Provide the [x, y] coordinate of the cell's center where the given text is located.  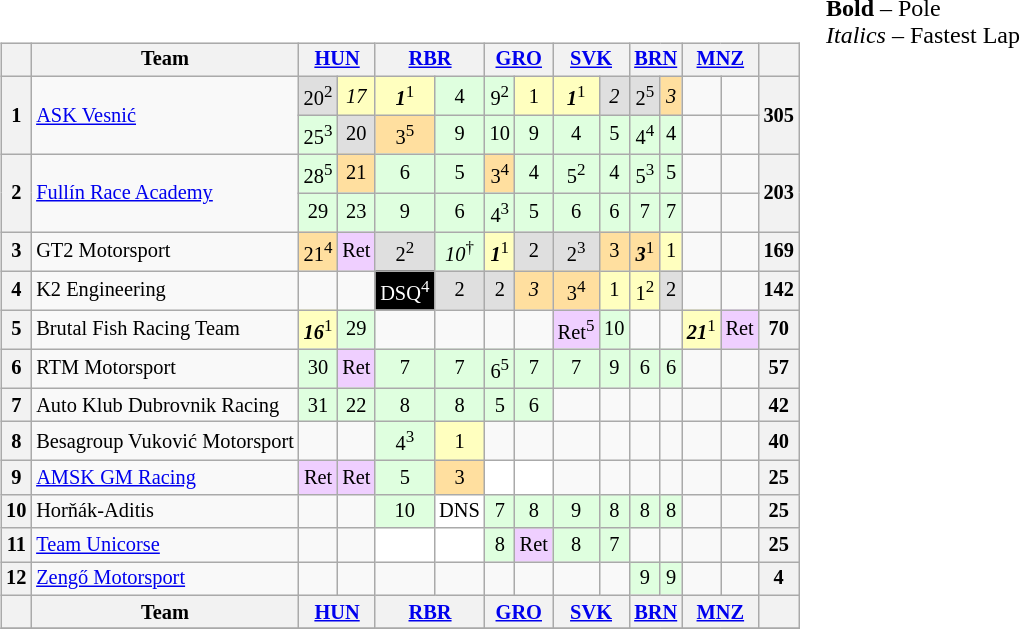
K2 Engineering [164, 290]
169 [779, 252]
Brutal Fish Racing Team [164, 330]
GT2 Motorsport [164, 252]
211 [702, 330]
53 [644, 174]
285 [318, 174]
17 [356, 96]
21 [356, 174]
Auto Klub Dubrovnik Racing [164, 405]
214 [318, 252]
57 [779, 368]
40 [779, 442]
ASK Vesnić [164, 115]
202 [318, 96]
20 [356, 134]
Fullín Race Academy [164, 193]
30 [318, 368]
65 [500, 368]
Ret5 [576, 330]
RTM Motorsport [164, 368]
35 [404, 134]
Besagroup Vuković Motorsport [164, 442]
70 [779, 330]
Horňák-Aditis [164, 511]
203 [779, 193]
92 [500, 96]
DNS [459, 511]
142 [779, 290]
AMSK GM Racing [164, 478]
DSQ4 [404, 290]
161 [318, 330]
Team Unicorse [164, 545]
305 [779, 115]
44 [644, 134]
52 [576, 174]
253 [318, 134]
42 [779, 405]
Zengő Motorsport [164, 579]
10† [459, 252]
